Pinpoint the cell where the given text exists, returning its [x, y] midpoint coordinate. 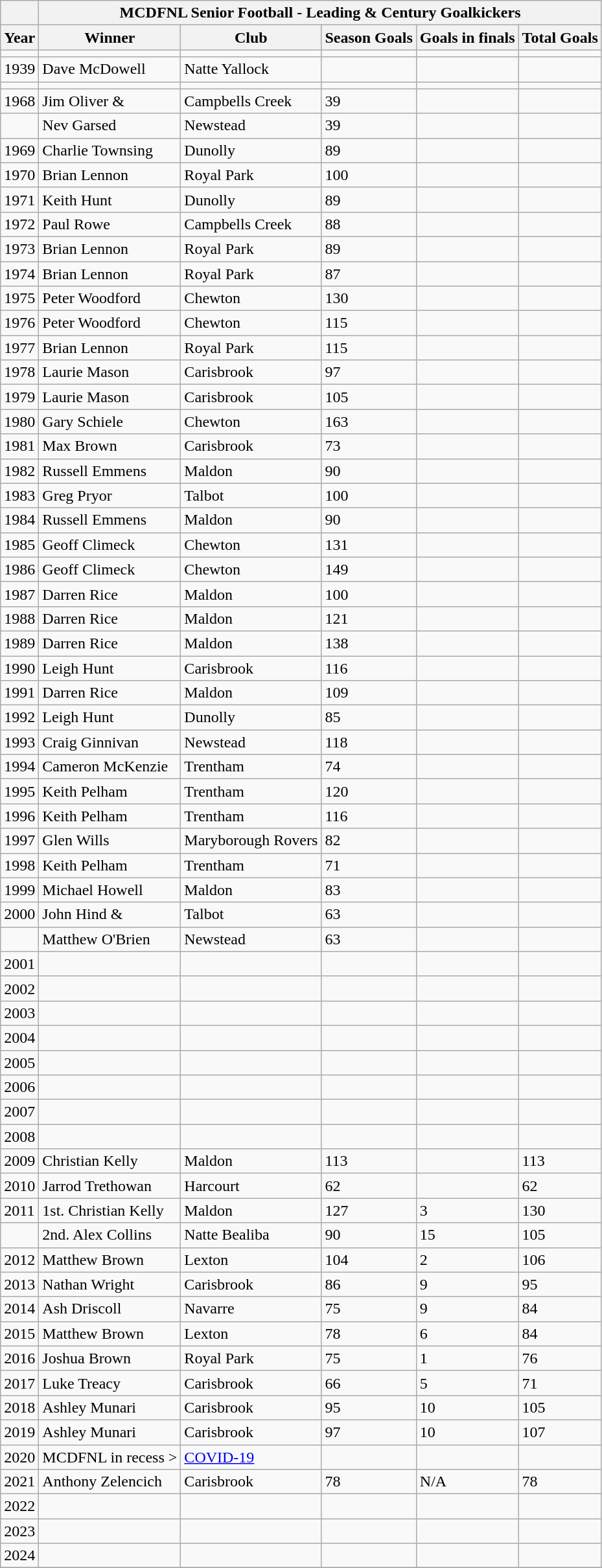
Christian Kelly [110, 1161]
2020 [19, 1457]
MCDFNL in recess > [110, 1457]
2005 [19, 1063]
Anthony Zelencich [110, 1482]
2010 [19, 1186]
Total Goals [560, 38]
2014 [19, 1309]
Craig Ginnivan [110, 742]
138 [369, 643]
73 [369, 446]
3 [467, 1210]
John Hind & [110, 915]
Natte Yallock [251, 69]
1983 [19, 495]
MCDFNL Senior Football - Leading & Century Goalkickers [320, 13]
2002 [19, 988]
131 [369, 545]
2024 [19, 1556]
1973 [19, 249]
2001 [19, 964]
1970 [19, 175]
1st. Christian Kelly [110, 1210]
1996 [19, 816]
109 [369, 693]
1998 [19, 865]
1976 [19, 323]
2017 [19, 1383]
1939 [19, 69]
106 [560, 1260]
1977 [19, 348]
1988 [19, 619]
1974 [19, 274]
Harcourt [251, 1186]
2016 [19, 1358]
1981 [19, 446]
6 [467, 1334]
1989 [19, 643]
N/A [467, 1482]
87 [369, 274]
2022 [19, 1506]
Natte Bealiba [251, 1235]
Season Goals [369, 38]
2008 [19, 1137]
85 [369, 718]
2004 [19, 1038]
2011 [19, 1210]
Cameron McKenzie [110, 767]
107 [560, 1432]
76 [560, 1358]
Greg Pryor [110, 495]
2 [467, 1260]
2021 [19, 1482]
1968 [19, 101]
Glen Wills [110, 841]
5 [467, 1383]
104 [369, 1260]
2009 [19, 1161]
Michael Howell [110, 890]
1992 [19, 718]
1985 [19, 545]
Maryborough Rovers [251, 841]
1991 [19, 693]
1990 [19, 668]
Nathan Wright [110, 1284]
Winner [110, 38]
1975 [19, 299]
2015 [19, 1334]
1987 [19, 594]
Navarre [251, 1309]
2012 [19, 1260]
2019 [19, 1432]
120 [369, 791]
1972 [19, 224]
1979 [19, 397]
121 [369, 619]
Club [251, 38]
1978 [19, 372]
1995 [19, 791]
118 [369, 742]
82 [369, 841]
Nev Garsed [110, 126]
Max Brown [110, 446]
149 [369, 569]
86 [369, 1284]
1994 [19, 767]
66 [369, 1383]
Joshua Brown [110, 1358]
15 [467, 1235]
Gary Schiele [110, 422]
2000 [19, 915]
COVID-19 [251, 1457]
1993 [19, 742]
2018 [19, 1407]
Dave McDowell [110, 69]
2006 [19, 1087]
1 [467, 1358]
Ash Driscoll [110, 1309]
Keith Hunt [110, 199]
1986 [19, 569]
Charlie Townsing [110, 150]
1971 [19, 199]
Jarrod Trethowan [110, 1186]
1999 [19, 890]
Paul Rowe [110, 224]
83 [369, 890]
1984 [19, 520]
Luke Treacy [110, 1383]
163 [369, 422]
88 [369, 224]
2023 [19, 1531]
1969 [19, 150]
2nd. Alex Collins [110, 1235]
Goals in finals [467, 38]
Matthew O'Brien [110, 939]
1997 [19, 841]
Jim Oliver & [110, 101]
2003 [19, 1013]
Year [19, 38]
2007 [19, 1112]
1982 [19, 471]
2013 [19, 1284]
74 [369, 767]
127 [369, 1210]
1980 [19, 422]
